Provide the (x, y) coordinate of the cell's center where the given text is located.  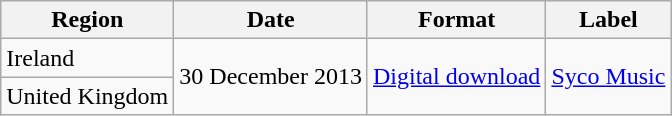
Format (456, 20)
Label (608, 20)
Ireland (88, 58)
30 December 2013 (271, 77)
Digital download (456, 77)
Date (271, 20)
Syco Music (608, 77)
United Kingdom (88, 96)
Region (88, 20)
